Determine the (x, y) coordinate at the center of the cell enclosing the given text.  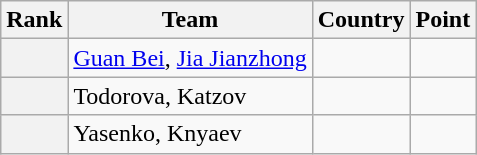
Yasenko, Knyaev (190, 134)
Team (190, 20)
Point (443, 20)
Rank (34, 20)
Todorova, Katzov (190, 96)
Guan Bei, Jia Jianzhong (190, 58)
Country (361, 20)
